Return the (x, y) coordinate for the center point of the cell that contains the specified text.  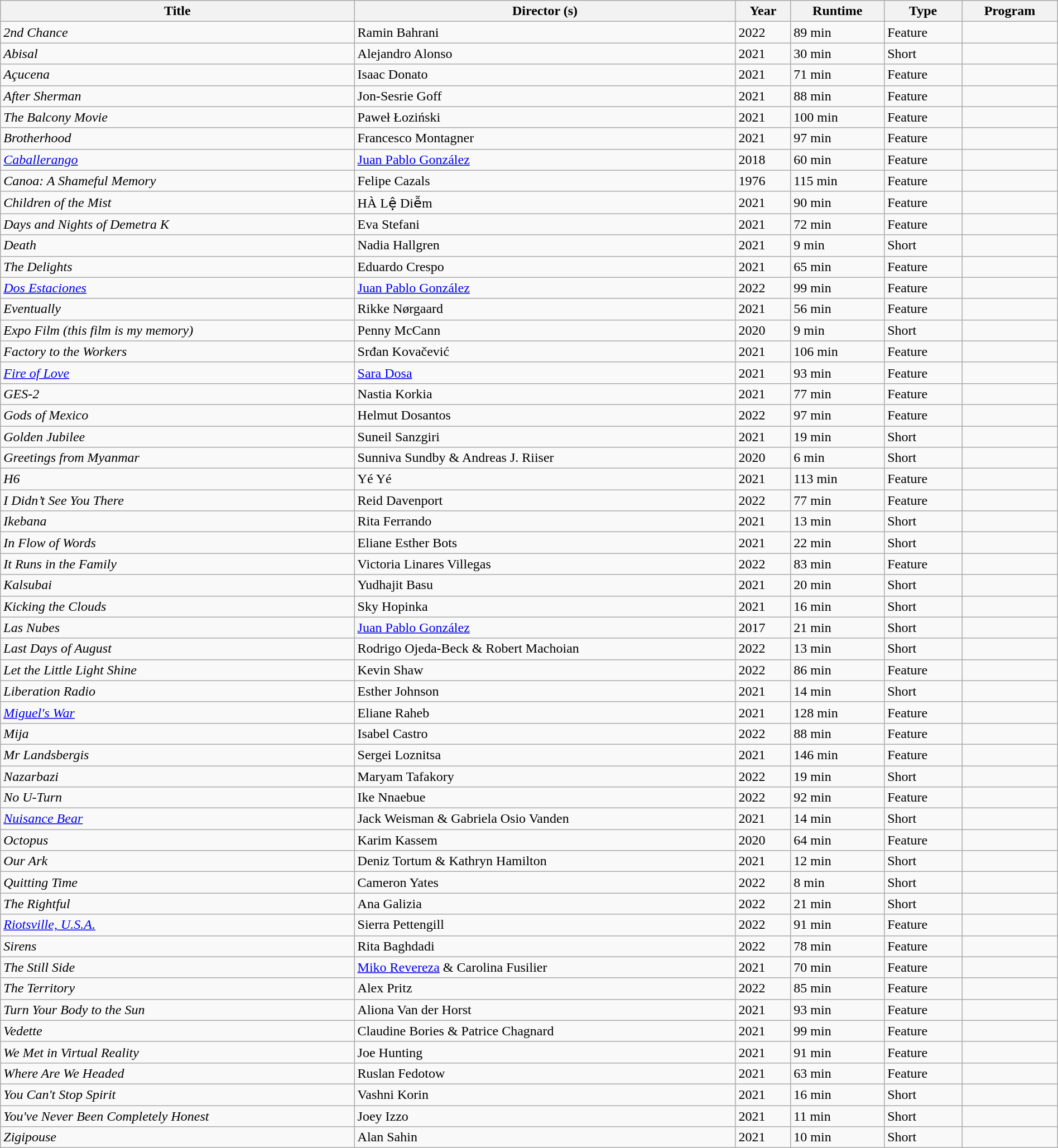
Aliona Van der Horst (545, 1010)
Las Nubes (177, 628)
64 min (838, 840)
Kevin Shaw (545, 670)
The Territory (177, 988)
20 min (838, 585)
60 min (838, 160)
You've Never Been Completely Honest (177, 1116)
Year (763, 11)
Kalsubai (177, 585)
70 min (838, 967)
10 min (838, 1137)
86 min (838, 670)
Days and Nights of Demetra K (177, 224)
Rita Baghdadi (545, 946)
Greetings from Myanmar (177, 458)
GES-2 (177, 394)
In Flow of Words (177, 543)
The Still Side (177, 967)
12 min (838, 861)
Sky Hopinka (545, 606)
89 min (838, 32)
Sergei Loznitsa (545, 755)
Zigipouse (177, 1137)
I Didn’t See You There (177, 500)
Rita Ferrando (545, 522)
Ramin Bahrani (545, 32)
Ike Nnaebue (545, 798)
Felipe Cazals (545, 181)
The Rightful (177, 904)
Eventually (177, 309)
56 min (838, 309)
Mija (177, 734)
Let the Little Light Shine (177, 670)
Victoria Linares Villegas (545, 564)
30 min (838, 54)
Kicking the Clouds (177, 606)
Sara Dosa (545, 373)
Dos Estaciones (177, 288)
85 min (838, 988)
63 min (838, 1073)
Isabel Castro (545, 734)
1976 (763, 181)
115 min (838, 181)
Rodrigo Ojeda-Beck & Robert Machoian (545, 649)
Liberation Radio (177, 691)
Vedette (177, 1031)
Golden Jubilee (177, 437)
92 min (838, 798)
Suneil Sanzgiri (545, 437)
Joey Izzo (545, 1116)
106 min (838, 351)
Brotherhood (177, 138)
Cameron Yates (545, 882)
Srđan Kovačević (545, 351)
Sunniva Sundby & Andreas J. Riiser (545, 458)
78 min (838, 946)
Rikke Nørgaard (545, 309)
90 min (838, 202)
Joe Hunting (545, 1052)
6 min (838, 458)
Nazarbazi (177, 776)
Sierra Pettengill (545, 925)
Açucena (177, 75)
Runtime (838, 11)
H6 (177, 479)
Canoa: A Shameful Memory (177, 181)
Ruslan Fedotow (545, 1073)
Jon-Sesrie Goff (545, 96)
Death (177, 245)
83 min (838, 564)
11 min (838, 1116)
Claudine Bories & Patrice Chagnard (545, 1031)
Eduardo Crespo (545, 267)
65 min (838, 267)
2018 (763, 160)
Program (1010, 11)
Miko Revereza & Carolina Fusilier (545, 967)
Maryam Tafakory (545, 776)
Paweł Łoziński (545, 117)
Last Days of August (177, 649)
146 min (838, 755)
71 min (838, 75)
Yudhajit Basu (545, 585)
Ana Galizia (545, 904)
After Sherman (177, 96)
Vashni Korin (545, 1094)
Eva Stefani (545, 224)
Francesco Montagner (545, 138)
Nuisance Bear (177, 819)
Nastia Korkia (545, 394)
Penny McCann (545, 330)
Reid Davenport (545, 500)
It Runs in the Family (177, 564)
Director (s) (545, 11)
113 min (838, 479)
No U-Turn (177, 798)
Turn Your Body to the Sun (177, 1010)
Gods of Mexico (177, 415)
Helmut Dosantos (545, 415)
Alex Pritz (545, 988)
Alan Sahin (545, 1137)
Title (177, 11)
Riotsville, U.S.A. (177, 925)
Jack Weisman & Gabriela Osio Vanden (545, 819)
128 min (838, 712)
HÀ Lệ Diễm (545, 202)
2nd Chance (177, 32)
Esther Johnson (545, 691)
72 min (838, 224)
Our Ark (177, 861)
Where Are We Headed (177, 1073)
Octopus (177, 840)
Ikebana (177, 522)
Expo Film (this film is my memory) (177, 330)
Caballerango (177, 160)
Karim Kassem (545, 840)
You Can't Stop Spirit (177, 1094)
Children of the Mist (177, 202)
22 min (838, 543)
The Balcony Movie (177, 117)
Miguel's War (177, 712)
8 min (838, 882)
Sirens (177, 946)
Isaac Donato (545, 75)
Quitting Time (177, 882)
Eliane Esther Bots (545, 543)
Nadia Hallgren (545, 245)
100 min (838, 117)
Factory to the Workers (177, 351)
The Delights (177, 267)
Abisal (177, 54)
Deniz Tortum & Kathryn Hamilton (545, 861)
Fire of Love (177, 373)
Mr Landsbergis (177, 755)
We Met in Virtual Reality (177, 1052)
Alejandro Alonso (545, 54)
Eliane Raheb (545, 712)
Yé Yé (545, 479)
2017 (763, 628)
Type (923, 11)
